Detect which cell encompasses the target text, then output its [X, Y] center coordinate. 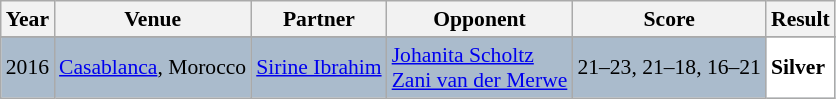
Johanita Scholtz Zani van der Merwe [480, 68]
Venue [152, 19]
Year [28, 19]
Casablanca, Morocco [152, 68]
Silver [800, 68]
Sirine Ibrahim [318, 68]
Opponent [480, 19]
2016 [28, 68]
Result [800, 19]
21–23, 21–18, 16–21 [669, 68]
Score [669, 19]
Partner [318, 19]
